Capture the cell that displays the provided text and extract its (x, y) central coordinate. 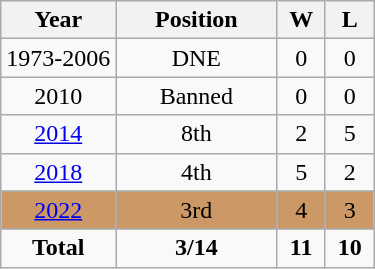
3/14 (196, 248)
L (350, 20)
4th (196, 172)
Banned (196, 96)
Year (58, 20)
2014 (58, 134)
11 (302, 248)
3rd (196, 210)
2022 (58, 210)
1973-2006 (58, 58)
10 (350, 248)
Position (196, 20)
3 (350, 210)
DNE (196, 58)
8th (196, 134)
4 (302, 210)
2018 (58, 172)
W (302, 20)
Total (58, 248)
2010 (58, 96)
